Capture the cell that displays the provided text and extract its [X, Y] central coordinate. 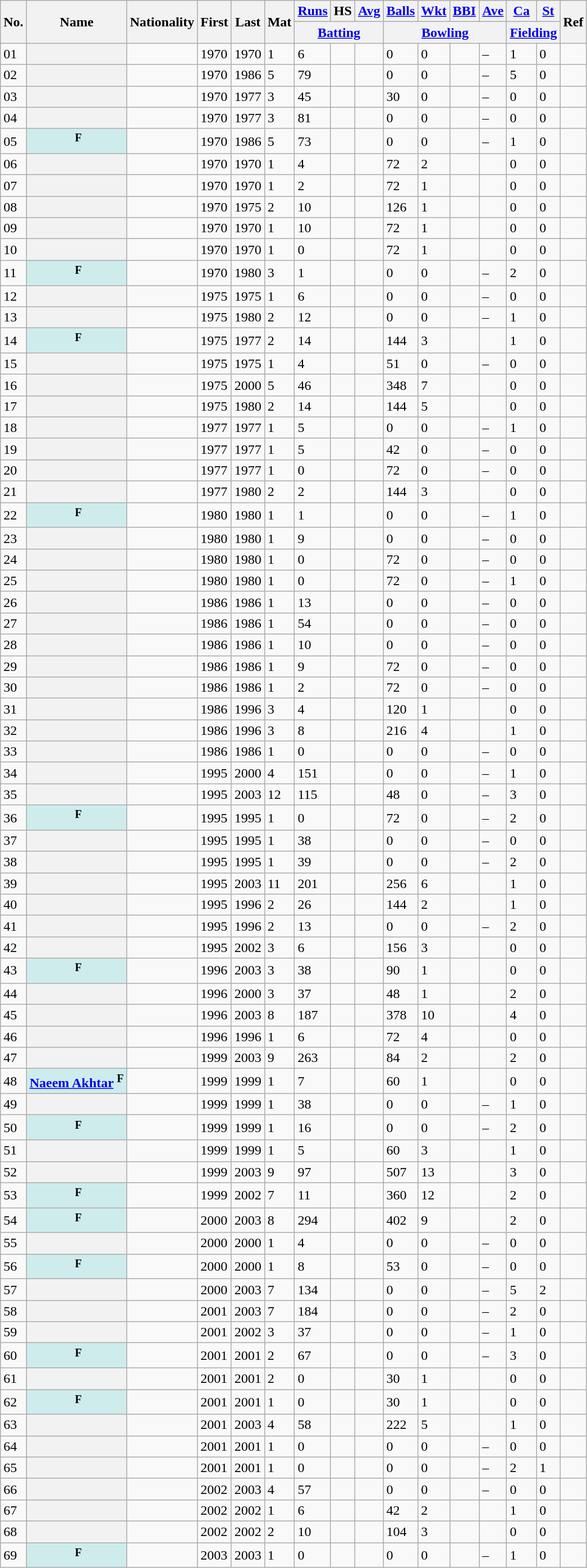
28 [13, 645]
402 [401, 1221]
Name [76, 22]
Fielding [533, 33]
40 [13, 905]
201 [313, 884]
Ca [522, 11]
Ref [574, 22]
03 [13, 96]
Ave [493, 11]
69 [13, 1555]
02 [13, 75]
29 [13, 666]
44 [13, 994]
Bowling [445, 33]
Avg [369, 11]
63 [13, 1425]
41 [13, 926]
115 [313, 794]
62 [13, 1403]
27 [13, 623]
Mat [279, 22]
Batting [339, 33]
90 [401, 971]
04 [13, 118]
18 [13, 427]
104 [401, 1532]
64 [13, 1446]
65 [13, 1468]
66 [13, 1489]
61 [13, 1379]
Naeem Akhtar F [76, 1082]
Nationality [162, 22]
378 [401, 1015]
15 [13, 364]
19 [13, 449]
507 [401, 1172]
21 [13, 492]
120 [401, 709]
43 [13, 971]
184 [313, 1311]
360 [401, 1195]
81 [313, 118]
33 [13, 752]
HS [342, 11]
222 [401, 1425]
126 [401, 207]
BBI [464, 11]
32 [13, 730]
36 [13, 818]
34 [13, 773]
294 [313, 1221]
22 [13, 515]
156 [401, 948]
73 [313, 141]
47 [13, 1058]
31 [13, 709]
20 [13, 471]
52 [13, 1172]
50 [13, 1128]
59 [13, 1332]
79 [313, 75]
23 [13, 538]
25 [13, 581]
24 [13, 559]
Runs [313, 11]
06 [13, 164]
348 [401, 385]
08 [13, 207]
01 [13, 54]
256 [401, 884]
56 [13, 1267]
84 [401, 1058]
Wkt [434, 11]
68 [13, 1532]
97 [313, 1172]
Balls [401, 11]
216 [401, 730]
151 [313, 773]
St [548, 11]
55 [13, 1243]
187 [313, 1015]
05 [13, 141]
49 [13, 1104]
Last [248, 22]
134 [313, 1290]
17 [13, 406]
35 [13, 794]
First [214, 22]
No. [13, 22]
07 [13, 186]
263 [313, 1058]
09 [13, 228]
